Extract the [X, Y] coordinate from the center of the cell holding the provided text.  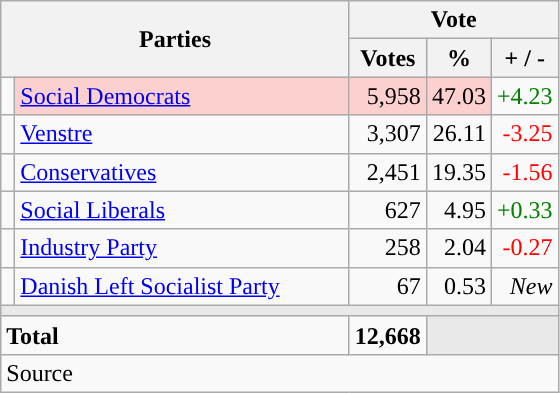
-3.25 [524, 134]
Source [280, 373]
2.04 [458, 248]
-1.56 [524, 172]
67 [388, 286]
12,668 [388, 335]
Danish Left Socialist Party [182, 286]
% [458, 58]
627 [388, 210]
26.11 [458, 134]
2,451 [388, 172]
Industry Party [182, 248]
0.53 [458, 286]
3,307 [388, 134]
+ / - [524, 58]
-0.27 [524, 248]
Votes [388, 58]
5,958 [388, 96]
Venstre [182, 134]
Social Liberals [182, 210]
47.03 [458, 96]
New [524, 286]
4.95 [458, 210]
Vote [454, 20]
Conservatives [182, 172]
+0.33 [524, 210]
258 [388, 248]
Total [176, 335]
19.35 [458, 172]
Parties [176, 39]
+4.23 [524, 96]
Social Democrats [182, 96]
